Search for the cell housing the specified text and yield its [x, y] center coordinate. 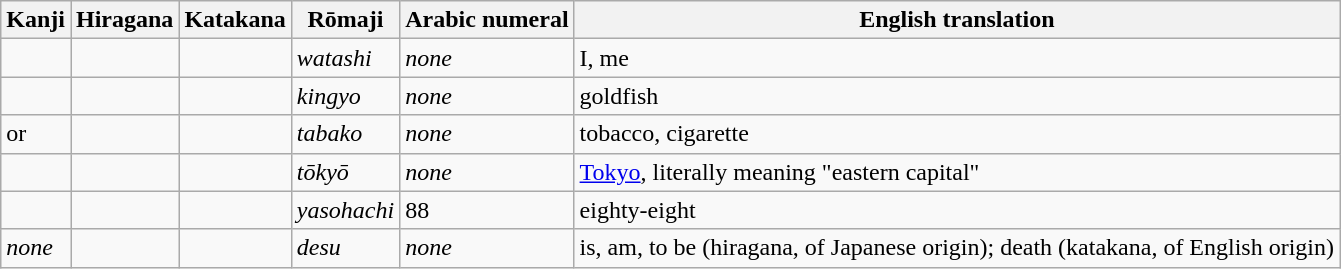
kingyo [345, 96]
tabako [345, 134]
Kanji [36, 20]
Tokyo, literally meaning "eastern capital" [956, 172]
is, am, to be (hiragana, of Japanese origin); death (katakana, of English origin) [956, 248]
or [36, 134]
I, me [956, 58]
tobacco, cigarette [956, 134]
Hiragana [124, 20]
eighty-eight [956, 210]
desu [345, 248]
goldfish [956, 96]
Rōmaji [345, 20]
yasohachi [345, 210]
Arabic numeral [487, 20]
Katakana [235, 20]
English translation [956, 20]
88 [487, 210]
tōkyō [345, 172]
watashi [345, 58]
